Scan for the cell matching the given text and deliver its (X, Y) coordinate at center. 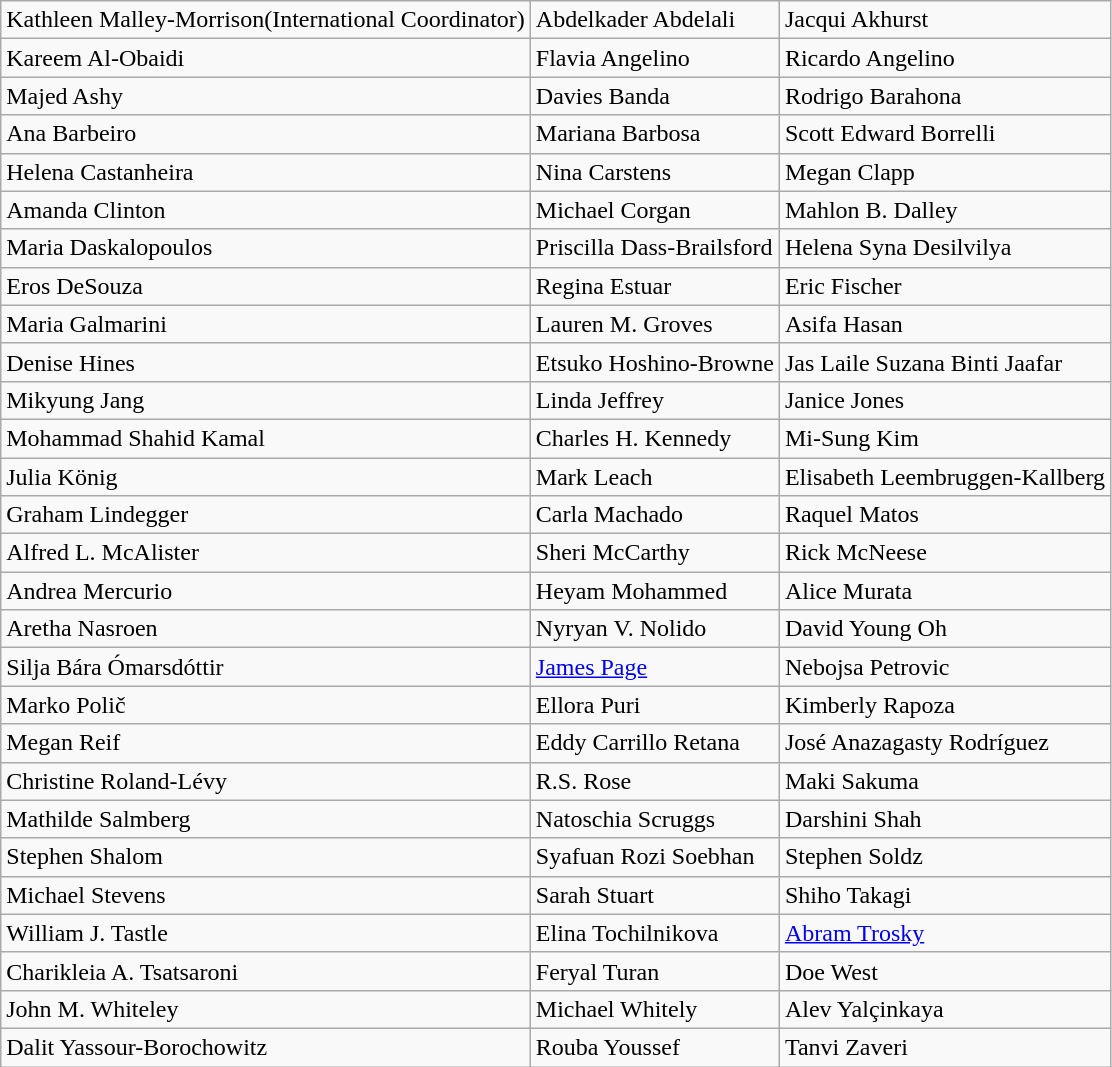
Christine Roland-Lévy (266, 781)
Dalit Yassour-Borochowitz (266, 1047)
Julia König (266, 477)
Alfred L. McAlister (266, 553)
Alev Yalçinkaya (944, 1009)
Darshini Shah (944, 819)
Kimberly Rapoza (944, 705)
Raquel Matos (944, 515)
David Young Oh (944, 629)
Mi-Sung Kim (944, 438)
Nebojsa Petrovic (944, 667)
Graham Lindegger (266, 515)
Elisabeth Leembruggen-Kallberg (944, 477)
Mahlon B. Dalley (944, 210)
Michael Stevens (266, 895)
Helena Castanheira (266, 172)
Sheri McCarthy (654, 553)
Syafuan Rozi Soebhan (654, 857)
Maki Sakuma (944, 781)
Michael Corgan (654, 210)
Doe West (944, 971)
Ellora Puri (654, 705)
Charles H. Kennedy (654, 438)
Amanda Clinton (266, 210)
Stephen Shalom (266, 857)
Mohammad Shahid Kamal (266, 438)
James Page (654, 667)
Rick McNeese (944, 553)
Megan Reif (266, 743)
Heyam Mohammed (654, 591)
Lauren M. Groves (654, 324)
Shiho Takagi (944, 895)
Asifa Hasan (944, 324)
Regina Estuar (654, 286)
Eric Fischer (944, 286)
Alice Murata (944, 591)
Majed Ashy (266, 96)
Michael Whitely (654, 1009)
Tanvi Zaveri (944, 1047)
Helena Syna Desilvilya (944, 248)
Davies Banda (654, 96)
Scott Edward Borrelli (944, 134)
Ana Barbeiro (266, 134)
Carla Machado (654, 515)
Abdelkader Abdelali (654, 20)
John M. Whiteley (266, 1009)
Kareem Al-Obaidi (266, 58)
Nina Carstens (654, 172)
Feryal Turan (654, 971)
Maria Galmarini (266, 324)
Nyryan V. Nolido (654, 629)
Mariana Barbosa (654, 134)
Abram Trosky (944, 933)
Priscilla Dass-Brailsford (654, 248)
Ricardo Angelino (944, 58)
Mark Leach (654, 477)
Charikleia A. Tsatsaroni (266, 971)
Denise Hines (266, 362)
Etsuko Hoshino-Browne (654, 362)
Silja Bára Ómarsdóttir (266, 667)
Mathilde Salmberg (266, 819)
Natoschia Scruggs (654, 819)
Rouba Youssef (654, 1047)
Andrea Mercurio (266, 591)
Linda Jeffrey (654, 400)
Aretha Nasroen (266, 629)
Sarah Stuart (654, 895)
Flavia Angelino (654, 58)
Mikyung Jang (266, 400)
Stephen Soldz (944, 857)
Janice Jones (944, 400)
R.S. Rose (654, 781)
Marko Polič (266, 705)
Jacqui Akhurst (944, 20)
Elina Tochilnikova (654, 933)
Kathleen Malley-Morrison(International Coordinator) (266, 20)
José Anazagasty Rodríguez (944, 743)
Eros DeSouza (266, 286)
Rodrigo Barahona (944, 96)
Megan Clapp (944, 172)
Jas Laile Suzana Binti Jaafar (944, 362)
Maria Daskalopoulos (266, 248)
William J. Tastle (266, 933)
Eddy Carrillo Retana (654, 743)
